Extract the [x, y] coordinate from the center of the cell holding the provided text.  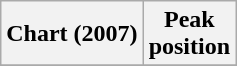
Chart (2007) [72, 34]
Peakposition [189, 34]
